Scan for the cell matching the given text and deliver its [X, Y] coordinate at center. 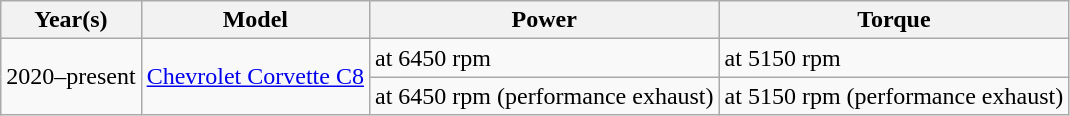
at 6450 rpm (performance exhaust) [544, 96]
Model [255, 20]
at 6450 rpm [544, 58]
at 5150 rpm [894, 58]
Chevrolet Corvette C8 [255, 77]
2020–present [71, 77]
Year(s) [71, 20]
Torque [894, 20]
at 5150 rpm (performance exhaust) [894, 96]
Power [544, 20]
